For the text-containing cell, return its midpoint in [X, Y] coordinate format. 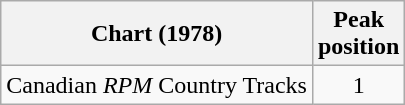
Canadian RPM Country Tracks [157, 85]
Peakposition [358, 34]
1 [358, 85]
Chart (1978) [157, 34]
